Find where the given text appears and provide that cell's center as (x, y) coordinate. 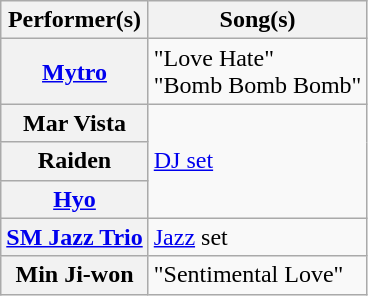
SM Jazz Trio (74, 237)
Min Ji-won (74, 275)
"Love Hate""Bomb Bomb Bomb" (258, 72)
Mytro (74, 72)
Raiden (74, 161)
Hyo (74, 199)
Mar Vista (74, 123)
Jazz set (258, 237)
Performer(s) (74, 20)
"Sentimental Love" (258, 275)
Song(s) (258, 20)
DJ set (258, 161)
